Determine the [x, y] coordinate at the center of the cell enclosing the given text.  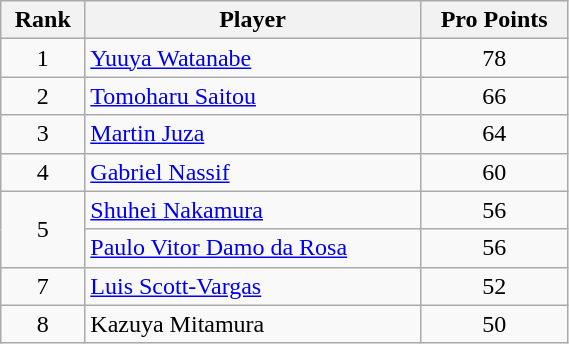
Pro Points [494, 20]
Kazuya Mitamura [252, 324]
78 [494, 58]
64 [494, 134]
50 [494, 324]
Paulo Vitor Damo da Rosa [252, 248]
Gabriel Nassif [252, 172]
Martin Juza [252, 134]
52 [494, 286]
7 [43, 286]
5 [43, 229]
Yuuya Watanabe [252, 58]
2 [43, 96]
8 [43, 324]
Rank [43, 20]
1 [43, 58]
Player [252, 20]
66 [494, 96]
4 [43, 172]
Luis Scott-Vargas [252, 286]
3 [43, 134]
60 [494, 172]
Tomoharu Saitou [252, 96]
Shuhei Nakamura [252, 210]
